Provide the [x, y] coordinate of the cell's center where the given text is located.  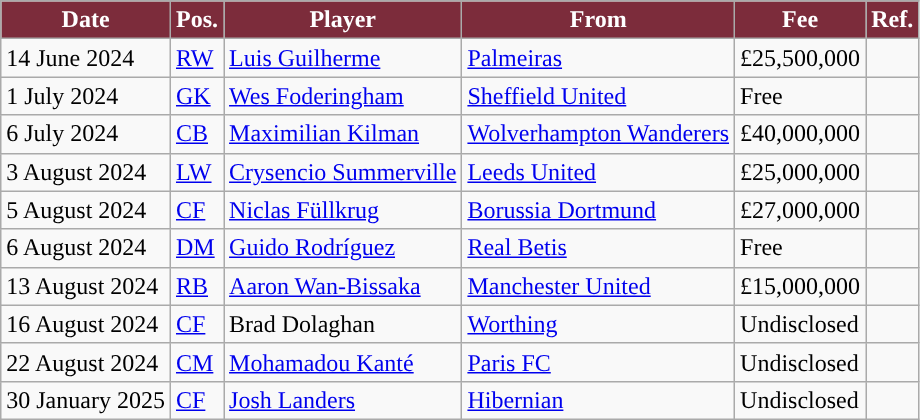
Wes Foderingham [343, 96]
Mohamadou Kanté [343, 362]
From [598, 20]
1 July 2024 [86, 96]
CB [196, 134]
Fee [800, 20]
Worthing [598, 324]
Niclas Füllkrug [343, 210]
Crysencio Summerville [343, 172]
Brad Dolaghan [343, 324]
14 June 2024 [86, 58]
Josh Landers [343, 400]
£25,500,000 [800, 58]
5 August 2024 [86, 210]
16 August 2024 [86, 324]
Borussia Dortmund [598, 210]
6 August 2024 [86, 248]
Leeds United [598, 172]
Palmeiras [598, 58]
Pos. [196, 20]
Ref. [892, 20]
RW [196, 58]
£15,000,000 [800, 286]
Paris FC [598, 362]
CM [196, 362]
30 January 2025 [86, 400]
13 August 2024 [86, 286]
6 July 2024 [86, 134]
Date [86, 20]
Player [343, 20]
Manchester United [598, 286]
LW [196, 172]
Wolverhampton Wanderers [598, 134]
3 August 2024 [86, 172]
Real Betis [598, 248]
Guido Rodríguez [343, 248]
£25,000,000 [800, 172]
Luis Guilherme [343, 58]
DM [196, 248]
GK [196, 96]
£27,000,000 [800, 210]
Hibernian [598, 400]
£40,000,000 [800, 134]
RB [196, 286]
22 August 2024 [86, 362]
Aaron Wan-Bissaka [343, 286]
Sheffield United [598, 96]
Maximilian Kilman [343, 134]
